Return [x, y] of the center of cell containing provided text 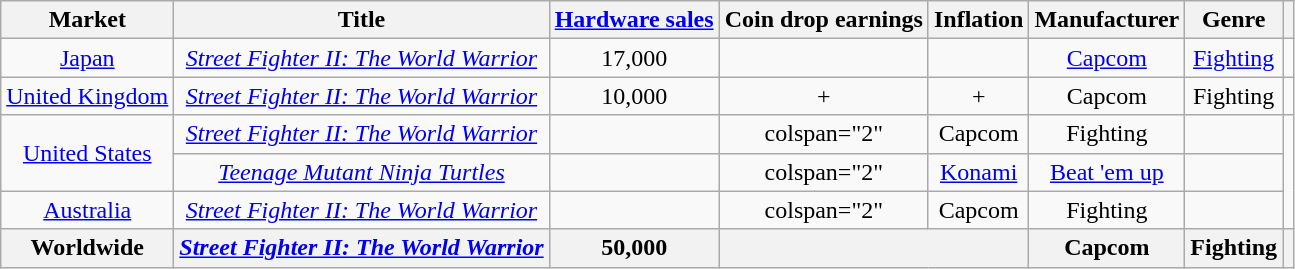
Genre [1234, 20]
Japan [88, 58]
Title [362, 20]
Teenage Mutant Ninja Turtles [362, 172]
50,000 [634, 248]
Beat 'em up [1107, 172]
17,000 [634, 58]
Hardware sales [634, 20]
Australia [88, 210]
Konami [978, 172]
Market [88, 20]
United States [88, 153]
Coin drop earnings [824, 20]
Worldwide [88, 248]
United Kingdom [88, 96]
Inflation [978, 20]
Manufacturer [1107, 20]
10,000 [634, 96]
